Pinpoint the cell where the given text exists, returning its [x, y] midpoint coordinate. 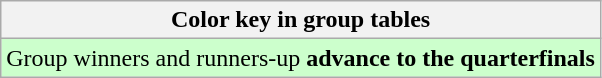
Group winners and runners-up advance to the quarterfinals [301, 58]
Color key in group tables [301, 20]
